Search for the cell housing the specified text and yield its [x, y] center coordinate. 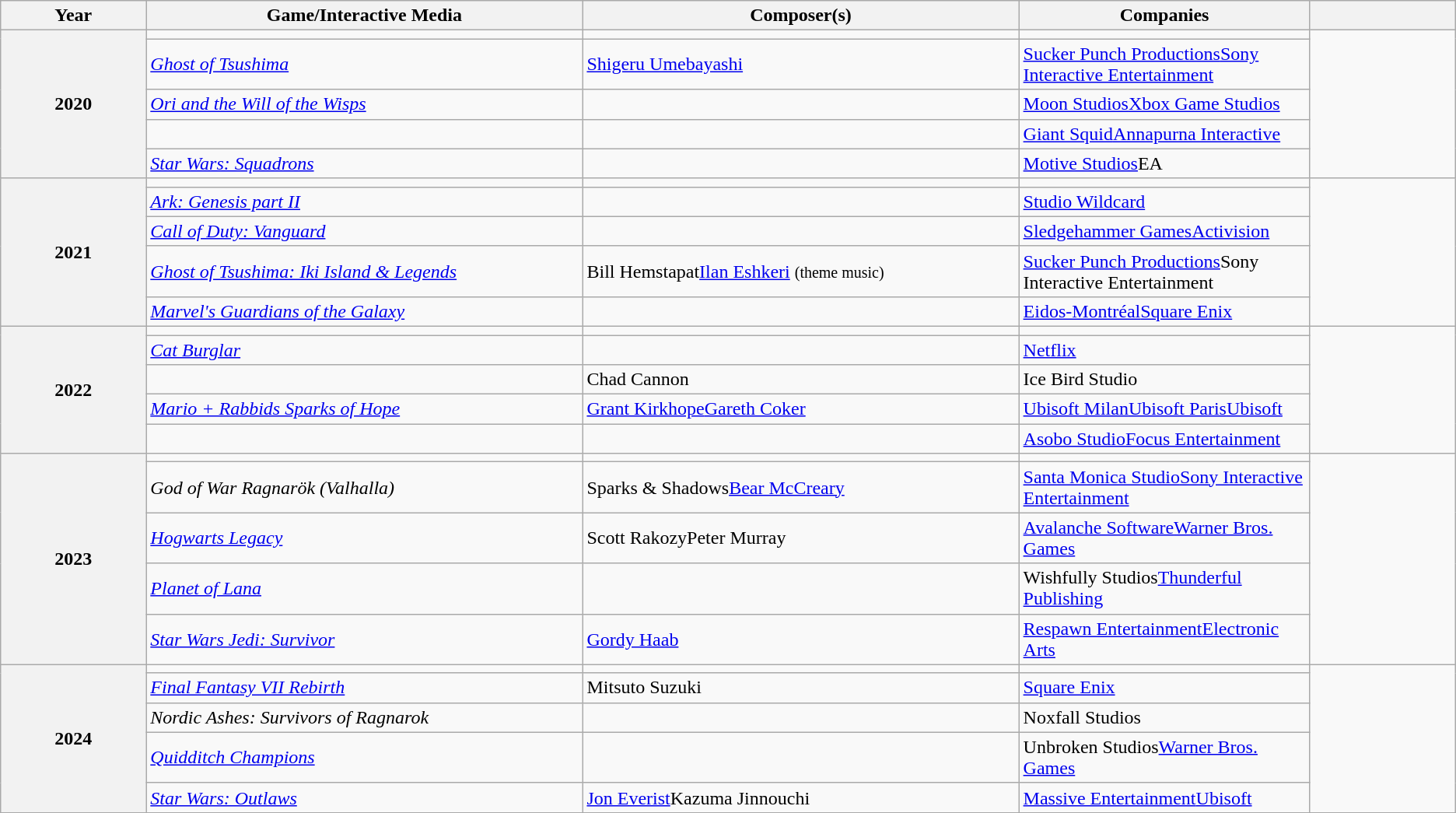
Scott RakozyPeter Murray [801, 538]
Massive EntertainmentUbisoft [1164, 797]
2021 [73, 252]
Unbroken StudiosWarner Bros. Games [1164, 758]
2023 [73, 559]
Chad Cannon [801, 380]
Bill HemstapatIlan Eshkeri (theme music) [801, 271]
Star Wars Jedi: Survivor [364, 640]
Ori and the Will of the Wisps [364, 104]
Mario + Rabbids Sparks of Hope [364, 409]
Netflix [1164, 349]
Ice Bird Studio [1164, 380]
Santa Monica StudioSony Interactive Entertainment [1164, 487]
Call of Duty: Vanguard [364, 231]
Wishfully StudiosThunderful Publishing [1164, 588]
Ghost of Tsushima [364, 64]
Year [73, 16]
Cat Burglar [364, 349]
2024 [73, 738]
Noxfall Studios [1164, 717]
2020 [73, 104]
Avalanche SoftwareWarner Bros. Games [1164, 538]
Ark: Genesis part II [364, 201]
Quidditch Champions [364, 758]
Composer(s) [801, 16]
Nordic Ashes: Survivors of Ragnarok [364, 717]
2022 [73, 389]
Respawn EntertainmentElectronic Arts [1164, 640]
God of War Ragnarök (Valhalla) [364, 487]
Star Wars: Squadrons [364, 163]
Square Enix [1164, 688]
Ubisoft MilanUbisoft ParisUbisoft [1164, 409]
Moon StudiosXbox Game Studios [1164, 104]
Shigeru Umebayashi [801, 64]
Sledgehammer GamesActivision [1164, 231]
Gordy Haab [801, 640]
Studio Wildcard [1164, 201]
Giant SquidAnnapurna Interactive [1164, 134]
Grant KirkhopeGareth Coker [801, 409]
Asobo StudioFocus Entertainment [1164, 439]
Mitsuto Suzuki [801, 688]
Star Wars: Outlaws [364, 797]
Sparks & ShadowsBear McCreary [801, 487]
Eidos-MontréalSquare Enix [1164, 311]
Planet of Lana [364, 588]
Marvel's Guardians of the Galaxy [364, 311]
Game/Interactive Media [364, 16]
Final Fantasy VII Rebirth [364, 688]
Hogwarts Legacy [364, 538]
Ghost of Tsushima: Iki Island & Legends [364, 271]
Jon EveristKazuma Jinnouchi [801, 797]
Motive StudiosEA [1164, 163]
Companies [1164, 16]
